For the text-containing cell, return its midpoint in [x, y] coordinate format. 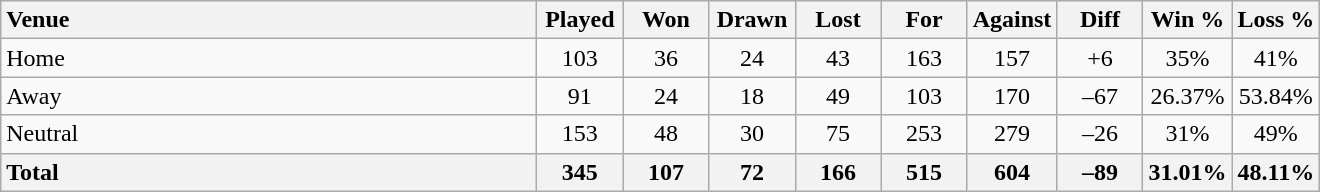
Neutral [269, 134]
53.84% [1276, 96]
253 [924, 134]
35% [1188, 58]
18 [752, 96]
Home [269, 58]
Win % [1188, 20]
163 [924, 58]
Against [1012, 20]
107 [666, 172]
36 [666, 58]
153 [580, 134]
For [924, 20]
345 [580, 172]
515 [924, 172]
Won [666, 20]
43 [838, 58]
Played [580, 20]
–26 [1100, 134]
166 [838, 172]
–89 [1100, 172]
–67 [1100, 96]
+6 [1100, 58]
170 [1012, 96]
Lost [838, 20]
Diff [1100, 20]
Away [269, 96]
Venue [269, 20]
Total [269, 172]
49 [838, 96]
Loss % [1276, 20]
279 [1012, 134]
49% [1276, 134]
72 [752, 172]
75 [838, 134]
157 [1012, 58]
31.01% [1188, 172]
30 [752, 134]
48.11% [1276, 172]
26.37% [1188, 96]
31% [1188, 134]
41% [1276, 58]
48 [666, 134]
Drawn [752, 20]
604 [1012, 172]
91 [580, 96]
